Return the (X, Y) coordinate for the center point of the cell that contains the specified text.  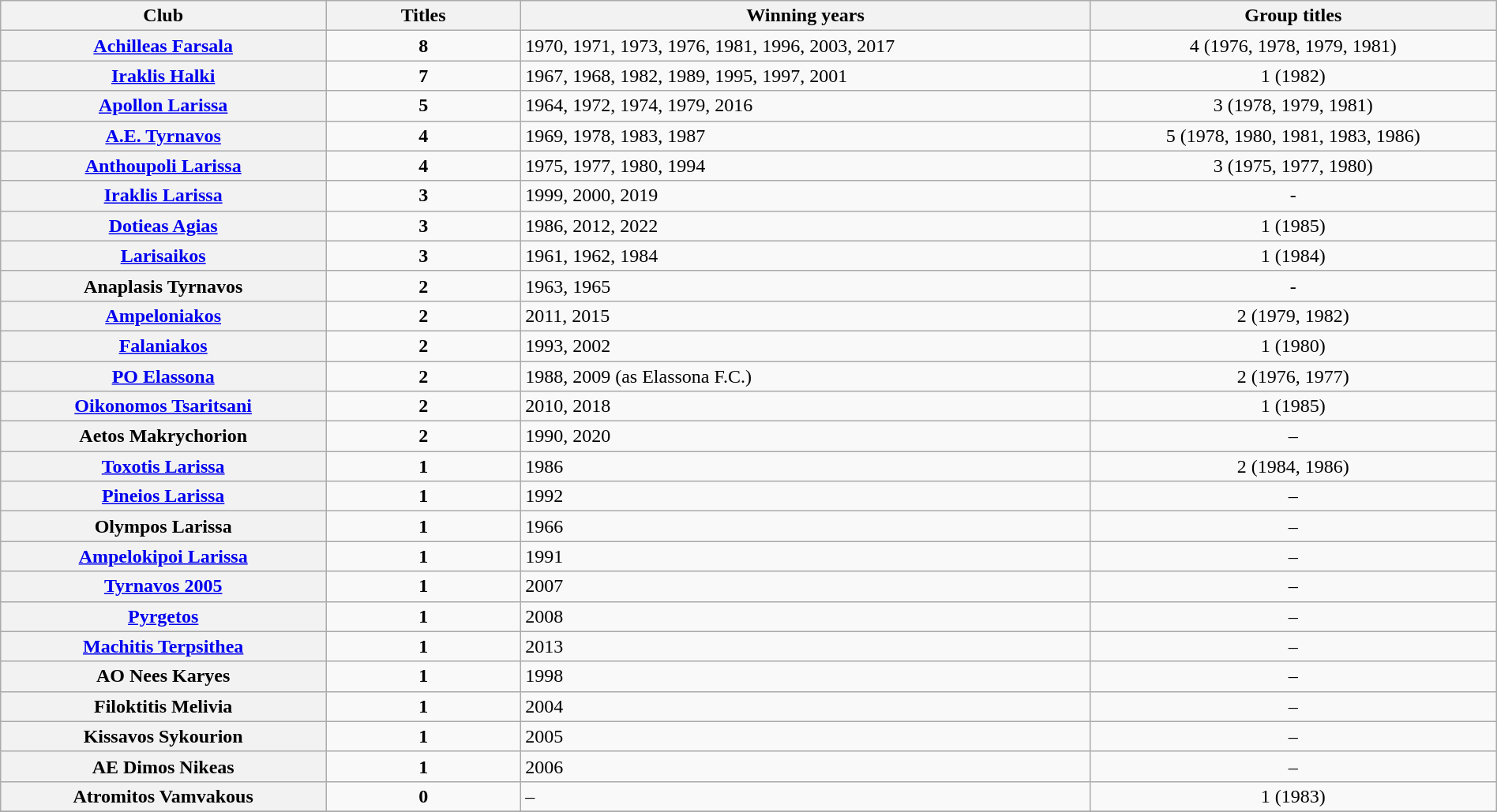
2 (1976, 1977) (1293, 376)
2006 (805, 766)
Olympos Larissa (163, 526)
1993, 2002 (805, 346)
1986, 2012, 2022 (805, 226)
1963, 1965 (805, 286)
8 (423, 46)
A.E. Tyrnavos (163, 136)
4 (1976, 1978, 1979, 1981) (1293, 46)
Pyrgetos (163, 616)
Group titles (1293, 16)
1999, 2000, 2019 (805, 196)
1 (1982) (1293, 76)
AO Nees Karyes (163, 676)
5 (1978, 1980, 1981, 1983, 1986) (1293, 136)
0 (423, 796)
1986 (805, 466)
Aetos Makrychorion (163, 436)
Titles (423, 16)
Achilleas Farsala (163, 46)
3 (1978, 1979, 1981) (1293, 106)
3 (1975, 1977, 1980) (1293, 166)
2 (1979, 1982) (1293, 316)
1 (1983) (1293, 796)
Club (163, 16)
2008 (805, 616)
1988, 2009 (as Elassona F.C.) (805, 376)
1970, 1971, 1973, 1976, 1981, 1996, 2003, 2017 (805, 46)
2004 (805, 706)
1 (1980) (1293, 346)
Machitis Terpsithea (163, 646)
1964, 1972, 1974, 1979, 2016 (805, 106)
Iraklis Larissa (163, 196)
Falaniakos (163, 346)
AE Dimos Nikeas (163, 766)
2 (1984, 1986) (1293, 466)
Apollon Larissa (163, 106)
Dotieas Agias (163, 226)
Toxotis Larissa (163, 466)
2005 (805, 736)
Kissavos Sykourion (163, 736)
1990, 2020 (805, 436)
Filoktitis Melivia (163, 706)
1969, 1978, 1983, 1987 (805, 136)
1975, 1977, 1980, 1994 (805, 166)
1 (1984) (1293, 256)
5 (423, 106)
Anthoupoli Larissa (163, 166)
Atromitos Vamvakous (163, 796)
Iraklis Halki (163, 76)
Larisaikos (163, 256)
1992 (805, 496)
Oikonomos Tsaritsani (163, 406)
Pineios Larissa (163, 496)
Winning years (805, 16)
1998 (805, 676)
Ampeloniakos (163, 316)
1967, 1968, 1982, 1989, 1995, 1997, 2001 (805, 76)
2007 (805, 586)
1966 (805, 526)
PO Elassona (163, 376)
1991 (805, 556)
2011, 2015 (805, 316)
Ampelokipoi Larissa (163, 556)
7 (423, 76)
2013 (805, 646)
Tyrnavos 2005 (163, 586)
Anaplasis Tyrnavos (163, 286)
2010, 2018 (805, 406)
1961, 1962, 1984 (805, 256)
